Provide the (x, y) coordinate of the cell's center where the given text is located.  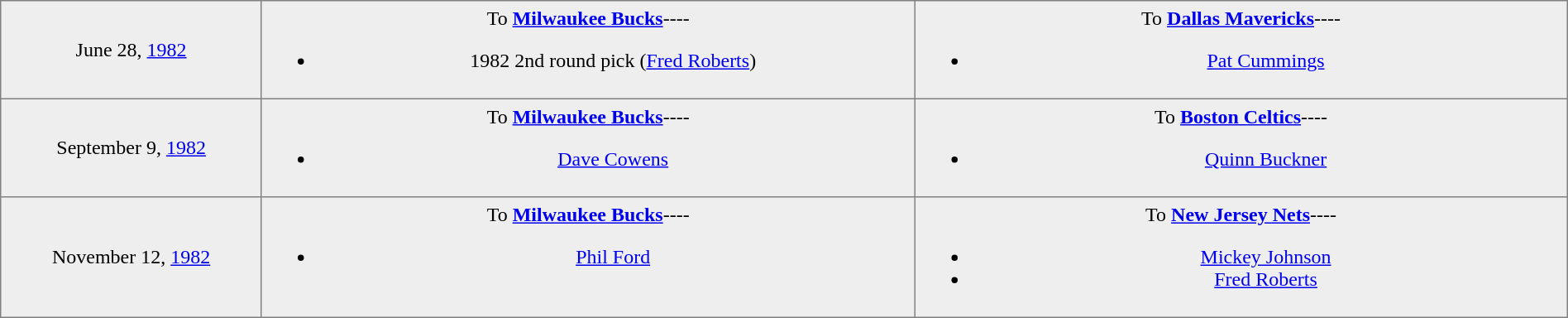
September 9, 1982 (131, 147)
June 28, 1982 (131, 50)
To Boston Celtics----Quinn Buckner (1241, 147)
To New Jersey Nets----Mickey JohnsonFred Roberts (1241, 258)
To Milwaukee Bucks----Dave Cowens (587, 147)
November 12, 1982 (131, 258)
To Dallas Mavericks----Pat Cummings (1241, 50)
To Milwaukee Bucks----1982 2nd round pick (Fred Roberts) (587, 50)
To Milwaukee Bucks----Phil Ford (587, 258)
